From the cell containing the given text, extract its center point as [X, Y] coordinate. 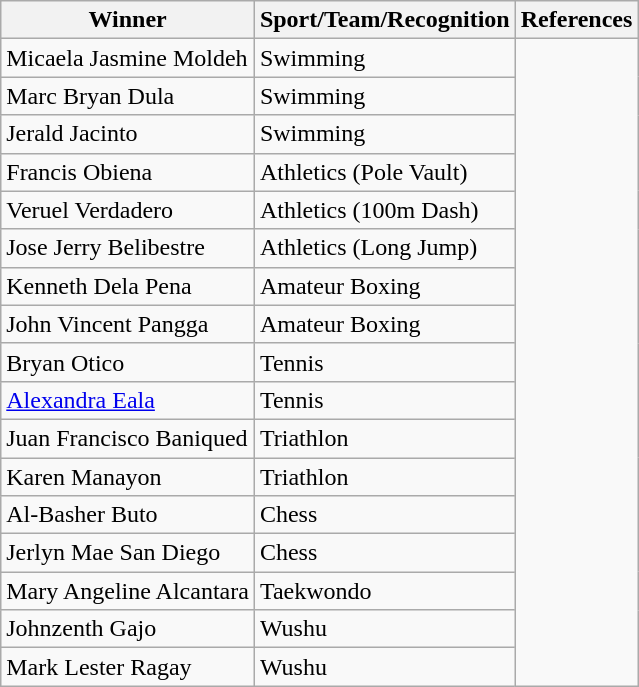
Alexandra Eala [128, 400]
Kenneth Dela Pena [128, 286]
Mary Angeline Alcantara [128, 591]
Athletics (Pole Vault) [384, 172]
Bryan Otico [128, 362]
Jose Jerry Belibestre [128, 248]
Taekwondo [384, 591]
Micaela Jasmine Moldeh [128, 58]
Athletics (100m Dash) [384, 210]
Mark Lester Ragay [128, 667]
References [576, 20]
Winner [128, 20]
Athletics (Long Jump) [384, 248]
Veruel Verdadero [128, 210]
Al-Basher Buto [128, 515]
Jerlyn Mae San Diego [128, 553]
John Vincent Pangga [128, 324]
Jerald Jacinto [128, 134]
Johnzenth Gajo [128, 629]
Francis Obiena [128, 172]
Sport/Team/Recognition [384, 20]
Marc Bryan Dula [128, 96]
Karen Manayon [128, 477]
Juan Francisco Baniqued [128, 438]
